Capture the cell that displays the provided text and extract its [X, Y] central coordinate. 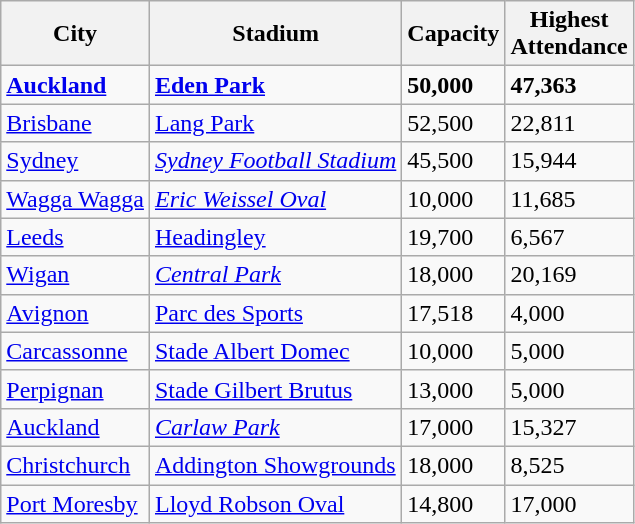
Parc des Sports [275, 313]
Port Moresby [76, 503]
Perpignan [76, 389]
14,800 [454, 503]
15,944 [569, 161]
20,169 [569, 275]
Lloyd Robson Oval [275, 503]
Lang Park [275, 123]
Stade Gilbert Brutus [275, 389]
Wigan [76, 275]
Headingley [275, 237]
Carlaw Park [275, 427]
City [76, 34]
Sydney Football Stadium [275, 161]
6,567 [569, 237]
45,500 [454, 161]
Avignon [76, 313]
Leeds [76, 237]
Christchurch [76, 465]
13,000 [454, 389]
Brisbane [76, 123]
50,000 [454, 85]
Wagga Wagga [76, 199]
Stadium [275, 34]
47,363 [569, 85]
Addington Showgrounds [275, 465]
HighestAttendance [569, 34]
17,518 [454, 313]
Sydney [76, 161]
Stade Albert Domec [275, 351]
Eric Weissel Oval [275, 199]
Carcassonne [76, 351]
Capacity [454, 34]
Central Park [275, 275]
8,525 [569, 465]
15,327 [569, 427]
19,700 [454, 237]
22,811 [569, 123]
4,000 [569, 313]
Eden Park [275, 85]
52,500 [454, 123]
11,685 [569, 199]
